Extract the [x, y] coordinate from the center of the cell holding the provided text.  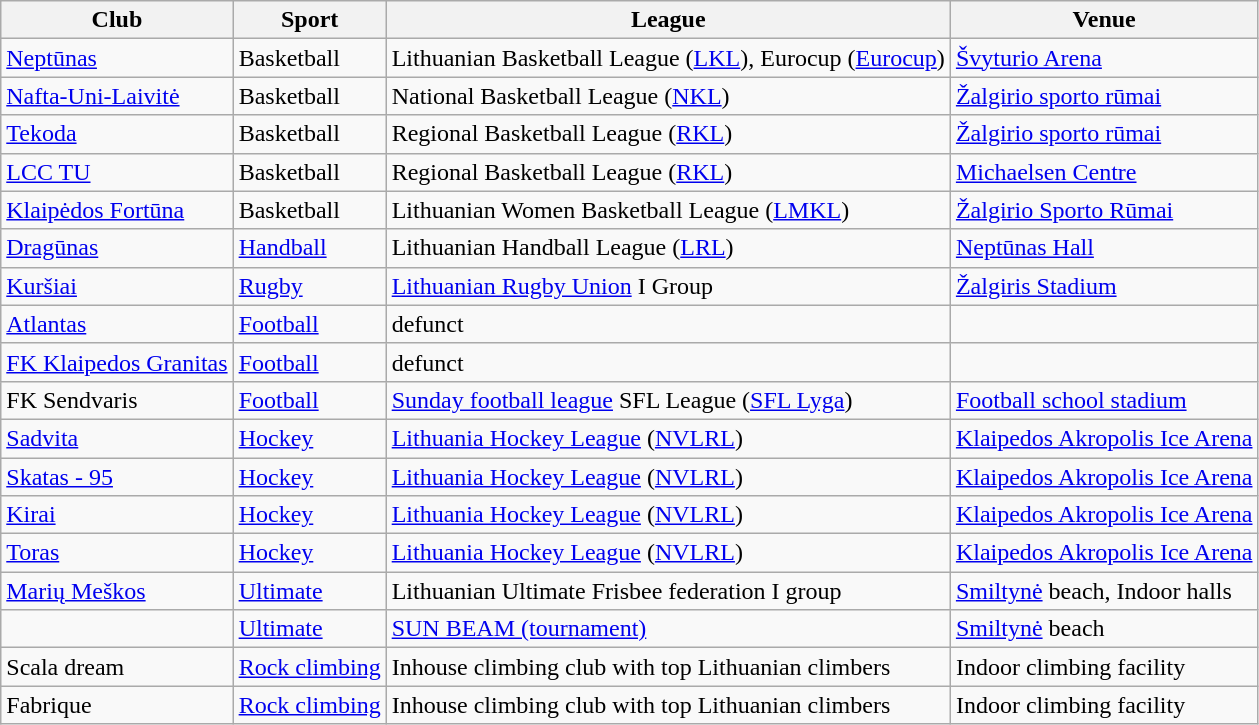
Kirai [117, 515]
Neptūnas Hall [1104, 248]
National Basketball League (NKL) [668, 96]
Tekoda [117, 134]
Lithuanian Basketball League (LKL), Eurocup (Eurocup) [668, 58]
Smiltynė beach, Indoor halls [1104, 591]
FK Sendvaris [117, 400]
Marių Meškos [117, 591]
Football school stadium [1104, 400]
Skatas - 95 [117, 477]
Neptūnas [117, 58]
Scala dream [117, 667]
Rugby [310, 286]
Toras [117, 553]
Sport [310, 20]
Nafta-Uni-Laivitė [117, 96]
Venue [1104, 20]
Kuršiai [117, 286]
Lithuanian Handball League (LRL) [668, 248]
Lithuanian Rugby Union I Group [668, 286]
Handball [310, 248]
Smiltynė beach [1104, 629]
Fabrique [117, 705]
Club [117, 20]
LCC TU [117, 172]
Lithuanian Ultimate Frisbee federation I group [668, 591]
Klaipėdos Fortūna [117, 210]
Žalgiris Stadium [1104, 286]
Lithuanian Women Basketball League (LMKL) [668, 210]
Sunday football league SFL League (SFL Lyga) [668, 400]
Michaelsen Centre [1104, 172]
FK Klaipedos Granitas [117, 362]
Žalgirio Sporto Rūmai [1104, 210]
Dragūnas [117, 248]
SUN BEAM (tournament) [668, 629]
Atlantas [117, 324]
League [668, 20]
Sadvita [117, 438]
Švyturio Arena [1104, 58]
